Return the (X, Y) coordinate for the center point of the cell that contains the specified text.  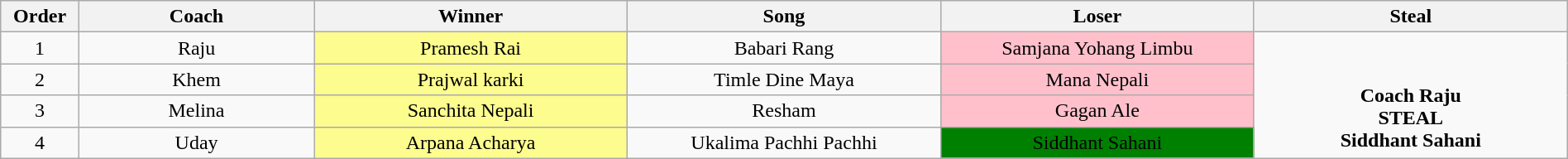
Raju (196, 48)
Pramesh Rai (471, 48)
Arpana Acharya (471, 142)
3 (40, 111)
Mana Nepali (1097, 79)
Sanchita Nepali (471, 111)
Steal (1411, 17)
Timle Dine Maya (784, 79)
Prajwal karki (471, 79)
Loser (1097, 17)
Uday (196, 142)
Order (40, 17)
Song (784, 17)
Coach (196, 17)
Ukalima Pachhi Pachhi (784, 142)
Winner (471, 17)
2 (40, 79)
Babari Rang (784, 48)
Samjana Yohang Limbu (1097, 48)
4 (40, 142)
Gagan Ale (1097, 111)
Coach Raju STEAL Siddhant Sahani (1411, 95)
Siddhant Sahani (1097, 142)
Khem (196, 79)
1 (40, 48)
Resham (784, 111)
Melina (196, 111)
